Extract the (x, y) coordinate from the center of the cell holding the provided text.  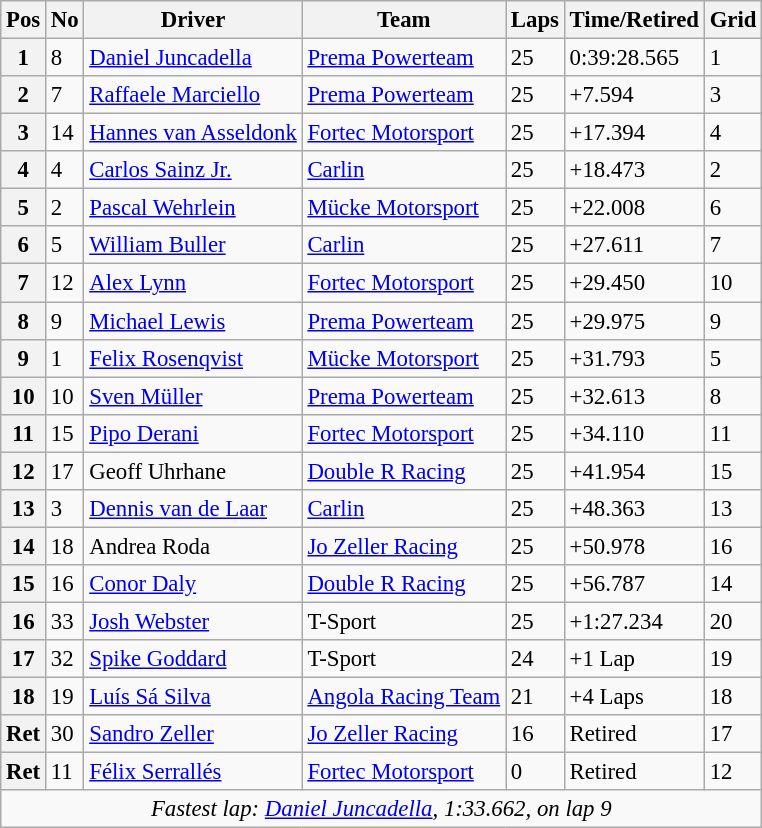
+22.008 (634, 208)
0:39:28.565 (634, 58)
24 (536, 659)
Hannes van Asseldonk (193, 133)
+7.594 (634, 95)
21 (536, 697)
William Buller (193, 245)
30 (65, 734)
Felix Rosenqvist (193, 358)
+32.613 (634, 396)
Time/Retired (634, 20)
Raffaele Marciello (193, 95)
+34.110 (634, 433)
Alex Lynn (193, 283)
Carlos Sainz Jr. (193, 170)
+27.611 (634, 245)
20 (732, 621)
Pascal Wehrlein (193, 208)
+29.975 (634, 321)
Daniel Juncadella (193, 58)
+29.450 (634, 283)
Angola Racing Team (404, 697)
+1:27.234 (634, 621)
Driver (193, 20)
Michael Lewis (193, 321)
No (65, 20)
+18.473 (634, 170)
+41.954 (634, 471)
+17.394 (634, 133)
+1 Lap (634, 659)
+4 Laps (634, 697)
+50.978 (634, 546)
32 (65, 659)
0 (536, 772)
Pos (24, 20)
Team (404, 20)
+56.787 (634, 584)
Fastest lap: Daniel Juncadella, 1:33.662, on lap 9 (382, 809)
Conor Daly (193, 584)
Pipo Derani (193, 433)
33 (65, 621)
Laps (536, 20)
Andrea Roda (193, 546)
+48.363 (634, 509)
Luís Sá Silva (193, 697)
Sven Müller (193, 396)
Spike Goddard (193, 659)
+31.793 (634, 358)
Dennis van de Laar (193, 509)
Josh Webster (193, 621)
Grid (732, 20)
Félix Serrallés (193, 772)
Sandro Zeller (193, 734)
Geoff Uhrhane (193, 471)
